Search for the cell housing the specified text and yield its (X, Y) center coordinate. 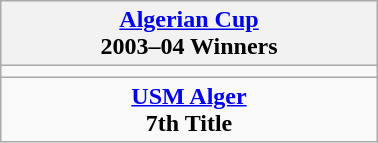
USM Alger7th Title (189, 110)
Algerian Cup2003–04 Winners (189, 34)
